Return [x, y] of the center of cell containing provided text 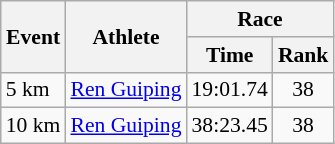
Time [230, 55]
19:01.74 [230, 90]
Event [34, 36]
Race [260, 19]
Rank [304, 55]
10 km [34, 126]
38:23.45 [230, 126]
5 km [34, 90]
Athlete [126, 36]
